Identify which cell holds the provided text, then report its [X, Y] central coordinate. 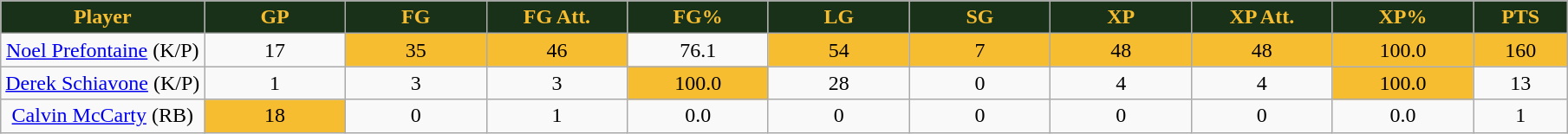
Derek Schiavone (K/P) [102, 83]
LG [839, 17]
18 [276, 116]
76.1 [699, 50]
35 [416, 50]
Noel Prefontaine (K/P) [102, 50]
28 [839, 83]
SG [979, 17]
160 [1520, 50]
46 [556, 50]
GP [276, 17]
13 [1520, 83]
XP Att. [1262, 17]
XP% [1402, 17]
Player [102, 17]
7 [979, 50]
FG [416, 17]
PTS [1520, 17]
FG Att. [556, 17]
Calvin McCarty (RB) [102, 116]
54 [839, 50]
17 [276, 50]
FG% [699, 17]
XP [1122, 17]
